Output the [x, y] coordinate of the center of the cell containing the given text.  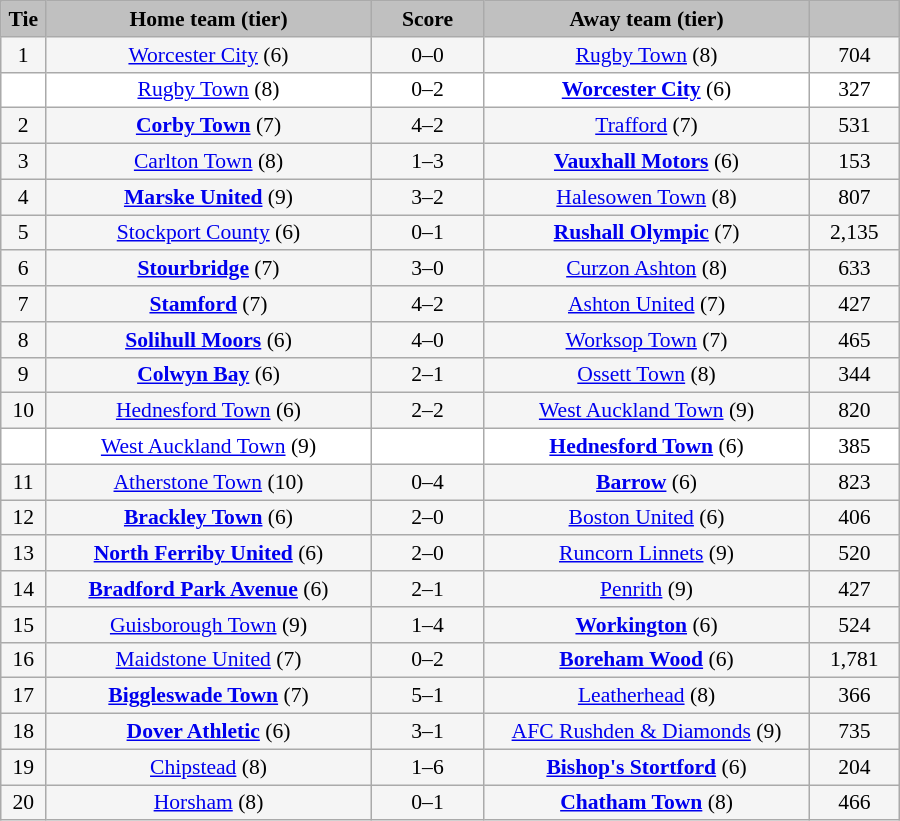
204 [854, 767]
2,135 [854, 233]
633 [854, 269]
Bradford Park Avenue (6) [209, 589]
Halesowen Town (8) [647, 197]
Vauxhall Motors (6) [647, 162]
19 [24, 767]
Marske United (9) [209, 197]
3–0 [427, 269]
6 [24, 269]
Stockport County (6) [209, 233]
4 [24, 197]
366 [854, 696]
Guisborough Town (9) [209, 625]
Maidstone United (7) [209, 660]
820 [854, 411]
Ossett Town (8) [647, 375]
1,781 [854, 660]
15 [24, 625]
2 [24, 126]
Dover Athletic (6) [209, 732]
Stamford (7) [209, 304]
Penrith (9) [647, 589]
531 [854, 126]
9 [24, 375]
5–1 [427, 696]
0–4 [427, 482]
823 [854, 482]
520 [854, 554]
735 [854, 732]
14 [24, 589]
12 [24, 518]
1–6 [427, 767]
Chipstead (8) [209, 767]
Tie [24, 19]
524 [854, 625]
Trafford (7) [647, 126]
Rushall Olympic (7) [647, 233]
466 [854, 803]
13 [24, 554]
153 [854, 162]
5 [24, 233]
385 [854, 447]
Boreham Wood (6) [647, 660]
Ashton United (7) [647, 304]
4–0 [427, 340]
Barrow (6) [647, 482]
Runcorn Linnets (9) [647, 554]
7 [24, 304]
11 [24, 482]
Boston United (6) [647, 518]
344 [854, 375]
Biggleswade Town (7) [209, 696]
Workington (6) [647, 625]
Away team (tier) [647, 19]
Stourbridge (7) [209, 269]
Leatherhead (8) [647, 696]
Brackley Town (6) [209, 518]
17 [24, 696]
20 [24, 803]
Atherstone Town (10) [209, 482]
Curzon Ashton (8) [647, 269]
Worksop Town (7) [647, 340]
1–3 [427, 162]
16 [24, 660]
Carlton Town (8) [209, 162]
Chatham Town (8) [647, 803]
10 [24, 411]
8 [24, 340]
AFC Rushden & Diamonds (9) [647, 732]
704 [854, 55]
3 [24, 162]
807 [854, 197]
0–0 [427, 55]
2–2 [427, 411]
Colwyn Bay (6) [209, 375]
Solihull Moors (6) [209, 340]
Horsham (8) [209, 803]
465 [854, 340]
18 [24, 732]
3–2 [427, 197]
327 [854, 90]
Bishop's Stortford (6) [647, 767]
1 [24, 55]
1–4 [427, 625]
3–1 [427, 732]
North Ferriby United (6) [209, 554]
406 [854, 518]
Corby Town (7) [209, 126]
Home team (tier) [209, 19]
Score [427, 19]
